Return [x, y] of the center of cell containing provided text 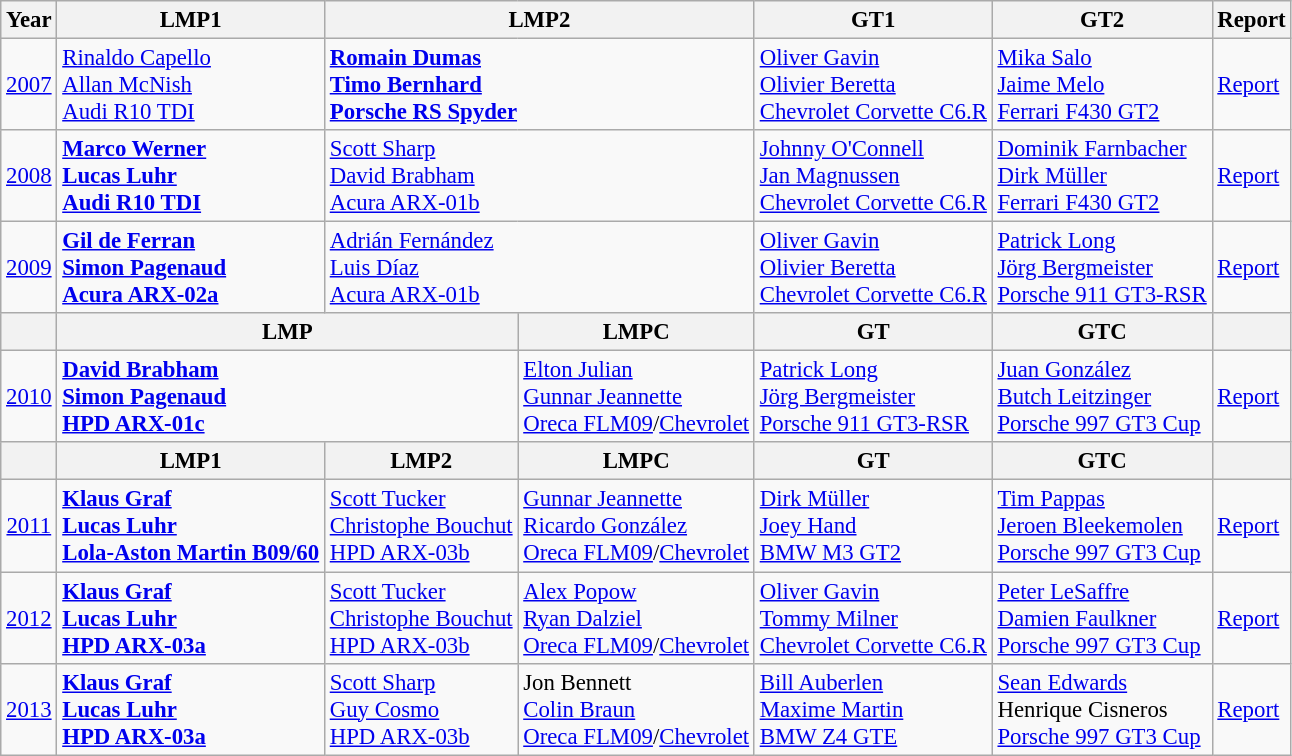
Sean Edwards Henrique CisnerosPorsche 997 GT3 Cup [1102, 709]
Gil de Ferran Simon PagenaudAcura ARX-02a [191, 268]
Elton Julian Gunnar JeannetteOreca FLM09/Chevrolet [636, 397]
Scott Sharp Guy CosmoHPD ARX-03b [420, 709]
Johnny O'Connell Jan MagnussenChevrolet Corvette C6.R [873, 176]
2013 [29, 709]
2007 [29, 85]
Jon Bennett Colin BraunOreca FLM09/Chevrolet [636, 709]
GT2 [1102, 20]
Klaus Graf Lucas LuhrLola-Aston Martin B09/60 [191, 526]
Alex Popow Ryan DalzielOreca FLM09/Chevrolet [636, 618]
Adrián Fernández Luis DíazAcura ARX-01b [539, 268]
2012 [29, 618]
GT1 [873, 20]
2010 [29, 397]
2011 [29, 526]
Mika Salo Jaime MeloFerrari F430 GT2 [1102, 85]
Rinaldo Capello Allan McNishAudi R10 TDI [191, 85]
Marco Werner Lucas LuhrAudi R10 TDI [191, 176]
David Brabham Simon PagenaudHPD ARX-01c [288, 397]
Oliver Gavin Tommy MilnerChevrolet Corvette C6.R [873, 618]
2008 [29, 176]
Peter LeSaffre Damien FaulknerPorsche 997 GT3 Cup [1102, 618]
Dirk Müller Joey HandBMW M3 GT2 [873, 526]
Tim Pappas Jeroen BleekemolenPorsche 997 GT3 Cup [1102, 526]
Year [29, 20]
Scott Sharp David BrabhamAcura ARX-01b [539, 176]
2009 [29, 268]
Juan González Butch LeitzingerPorsche 997 GT3 Cup [1102, 397]
Romain Dumas Timo BernhardPorsche RS Spyder [539, 85]
Gunnar Jeannette Ricardo GonzálezOreca FLM09/Chevrolet [636, 526]
LMP [288, 332]
Bill Auberlen Maxime MartinBMW Z4 GTE [873, 709]
Dominik Farnbacher Dirk MüllerFerrari F430 GT2 [1102, 176]
